Output the [x, y] coordinate of the center of the cell containing the given text.  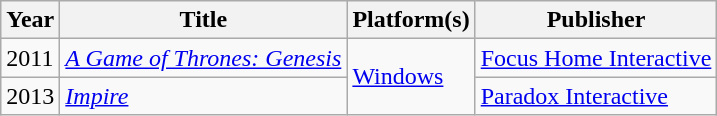
Title [204, 20]
Impire [204, 96]
2011 [30, 58]
Publisher [596, 20]
2013 [30, 96]
Windows [411, 77]
Focus Home Interactive [596, 58]
Platform(s) [411, 20]
Paradox Interactive [596, 96]
Year [30, 20]
A Game of Thrones: Genesis [204, 58]
